For the text-containing cell, return its midpoint in [X, Y] coordinate format. 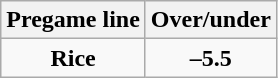
–5.5 [210, 58]
Over/under [210, 20]
Rice [74, 58]
Pregame line [74, 20]
